For the text-containing cell, return its midpoint in [x, y] coordinate format. 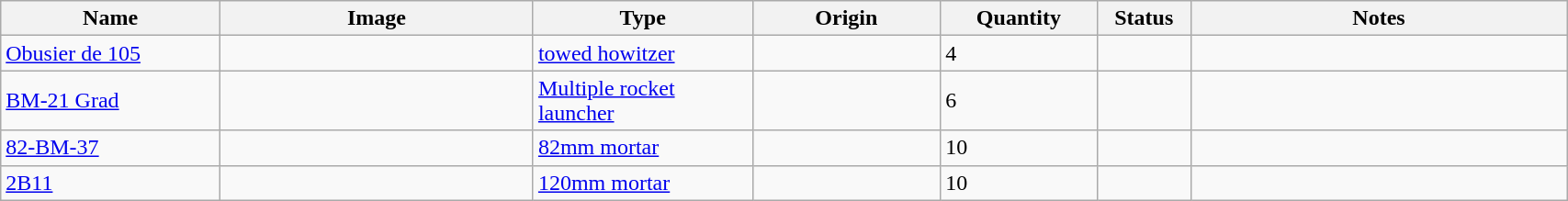
Origin [847, 18]
Image [377, 18]
82-BM-37 [110, 148]
Notes [1378, 18]
Obusier de 105 [110, 53]
Quantity [1019, 18]
120mm mortar [643, 183]
towed howitzer [643, 53]
Type [643, 18]
4 [1019, 53]
Multiple rocket launcher [643, 101]
2B11 [110, 183]
Status [1144, 18]
Name [110, 18]
82mm mortar [643, 148]
6 [1019, 101]
BM-21 Grad [110, 101]
